For the text-containing cell, return its midpoint in [X, Y] coordinate format. 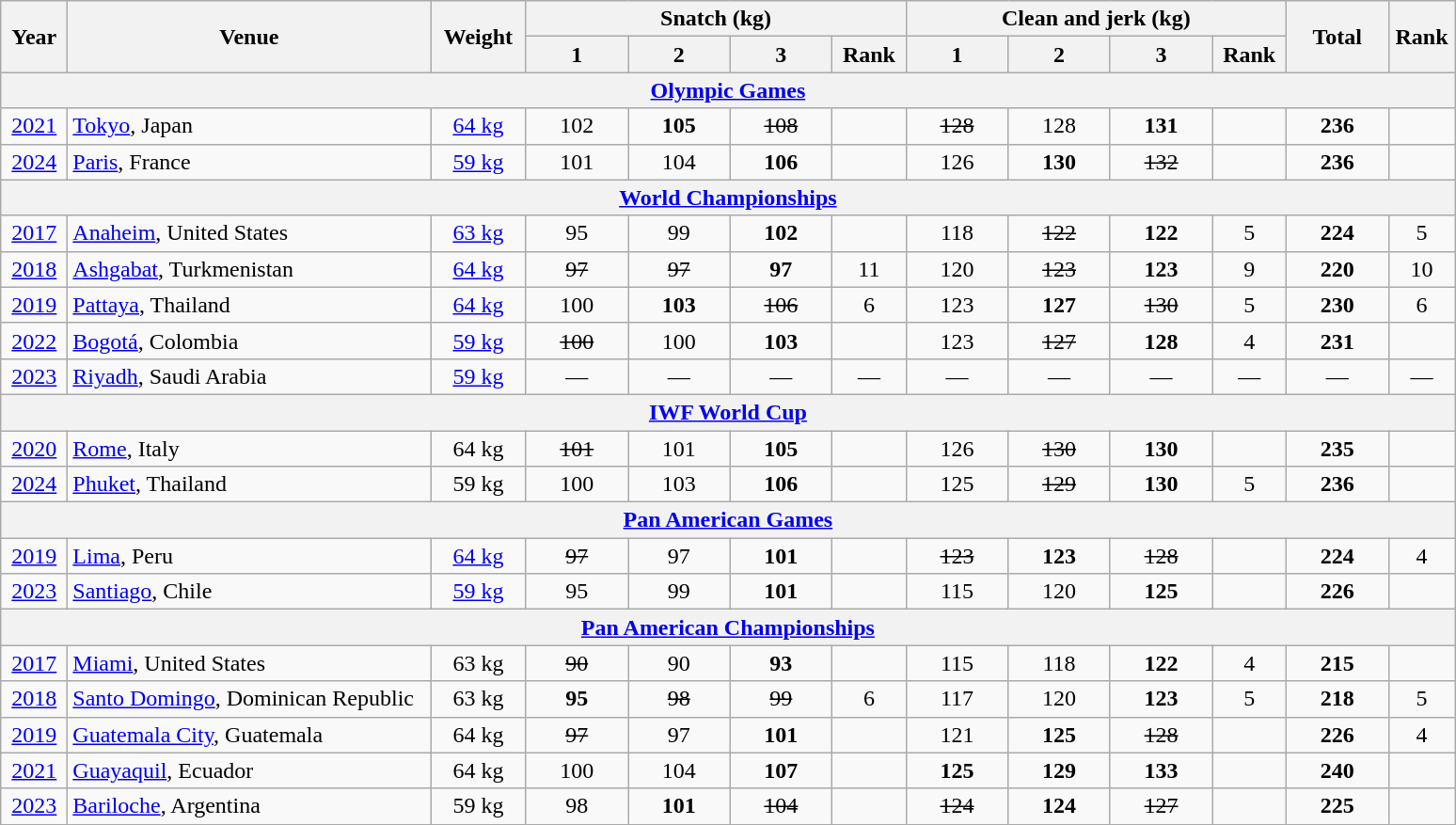
Riyadh, Saudi Arabia [249, 376]
240 [1337, 770]
11 [869, 269]
Clean and jerk (kg) [1096, 19]
IWF World Cup [728, 412]
Pan American Championships [728, 627]
235 [1337, 449]
Bariloche, Argentina [249, 806]
93 [781, 663]
121 [957, 735]
Santo Domingo, Dominican Republic [249, 699]
Ashgabat, Turkmenistan [249, 269]
Phuket, Thailand [249, 484]
9 [1249, 269]
World Championships [728, 198]
220 [1337, 269]
Rome, Italy [249, 449]
Year [34, 37]
108 [781, 126]
Bogotá, Colombia [249, 341]
2020 [34, 449]
2022 [34, 341]
Paris, France [249, 162]
Miami, United States [249, 663]
230 [1337, 305]
131 [1161, 126]
107 [781, 770]
Venue [249, 37]
132 [1161, 162]
Weight [478, 37]
218 [1337, 699]
Lima, Peru [249, 556]
Pattaya, Thailand [249, 305]
Guatemala City, Guatemala [249, 735]
133 [1161, 770]
Santiago, Chile [249, 592]
Pan American Games [728, 520]
117 [957, 699]
Anaheim, United States [249, 233]
Tokyo, Japan [249, 126]
Total [1337, 37]
Guayaquil, Ecuador [249, 770]
215 [1337, 663]
Snatch (kg) [716, 19]
Olympic Games [728, 90]
10 [1422, 269]
225 [1337, 806]
231 [1337, 341]
